Identify which cell holds the provided text, then report its [X, Y] central coordinate. 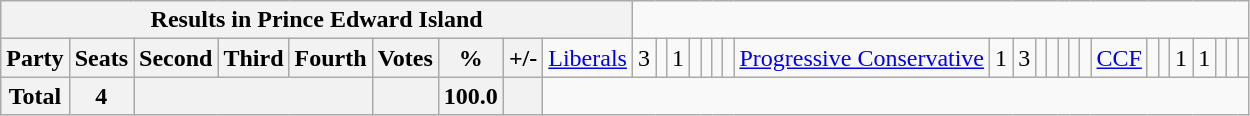
Progressive Conservative [862, 58]
Third [254, 58]
Party [35, 58]
Seats [101, 58]
4 [101, 96]
Total [35, 96]
Fourth [330, 58]
Second [176, 58]
Results in Prince Edward Island [317, 20]
+/- [522, 58]
CCF [1119, 58]
% [470, 58]
Liberals [588, 58]
100.0 [470, 96]
Votes [405, 58]
